Extract the [X, Y] coordinate from the center of the cell holding the provided text.  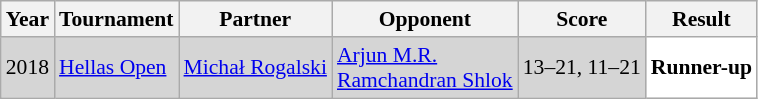
13–21, 11–21 [582, 68]
Result [702, 19]
Tournament [116, 19]
Partner [256, 19]
2018 [28, 68]
Runner-up [702, 68]
Opponent [425, 19]
Hellas Open [116, 68]
Arjun M.R. Ramchandran Shlok [425, 68]
Score [582, 19]
Michał Rogalski [256, 68]
Year [28, 19]
